Scan for the cell matching the given text and deliver its [x, y] coordinate at center. 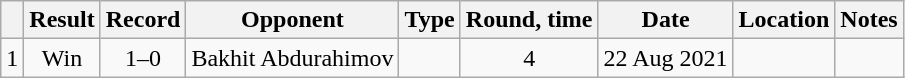
Date [666, 20]
Location [784, 20]
4 [529, 58]
Type [430, 20]
Opponent [292, 20]
Bakhit Abdurahimov [292, 58]
Round, time [529, 20]
1–0 [143, 58]
Win [62, 58]
1 [12, 58]
Notes [869, 20]
22 Aug 2021 [666, 58]
Result [62, 20]
Record [143, 20]
